Extract the (x, y) coordinate from the center of the cell holding the provided text.  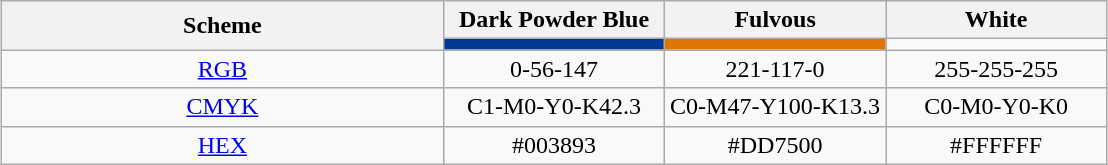
C0-M47-Y100-K13.3 (776, 107)
0-56-147 (554, 69)
Fulvous (776, 20)
Scheme (222, 26)
C0-M0-Y0-K0 (996, 107)
Dark Powder Blue (554, 20)
#FFFFFF (996, 145)
255-255-255 (996, 69)
#003893 (554, 145)
RGB (222, 69)
White (996, 20)
221-117-0 (776, 69)
HEX (222, 145)
CMYK (222, 107)
#DD7500 (776, 145)
C1-M0-Y0-K42.3 (554, 107)
